Scan for the cell matching the given text and deliver its (X, Y) coordinate at center. 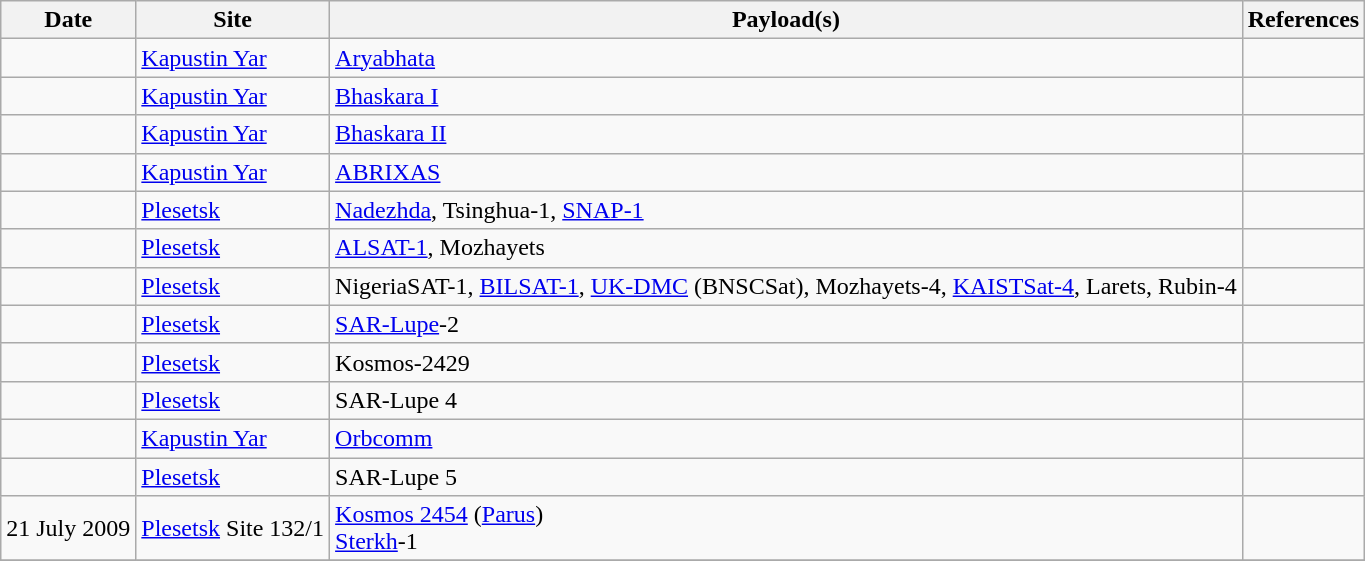
Bhaskara II (786, 134)
NigeriaSAT-1, BILSAT-1, UK-DMC (BNSCSat), Mozhayets-4, KAISTSat-4, Larets, Rubin-4 (786, 286)
Date (68, 20)
Nadezhda, Tsinghua-1, SNAP-1 (786, 210)
Kosmos 2454 (Parus)Sterkh-1 (786, 528)
ALSAT-1, Mozhayets (786, 248)
References (1304, 20)
ABRIXAS (786, 172)
Site (233, 20)
Orbcomm (786, 438)
Kosmos-2429 (786, 362)
Plesetsk Site 132/1 (233, 528)
Bhaskara I (786, 96)
SAR-Lupe 5 (786, 477)
21 July 2009 (68, 528)
Payload(s) (786, 20)
SAR-Lupe 4 (786, 400)
Aryabhata (786, 58)
SAR-Lupe-2 (786, 324)
